Capture the cell that displays the provided text and extract its (X, Y) central coordinate. 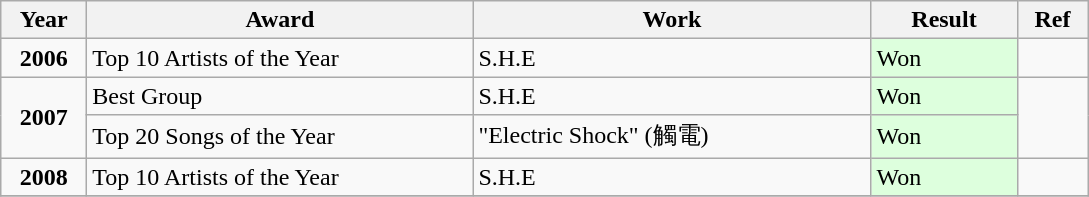
"Electric Shock" (觸電) (672, 136)
Top 20 Songs of the Year (280, 136)
2008 (44, 177)
Result (944, 20)
Best Group (280, 96)
Year (44, 20)
Ref (1052, 20)
Award (280, 20)
2007 (44, 118)
Work (672, 20)
2006 (44, 58)
